Scan for the cell matching the given text and deliver its (X, Y) coordinate at center. 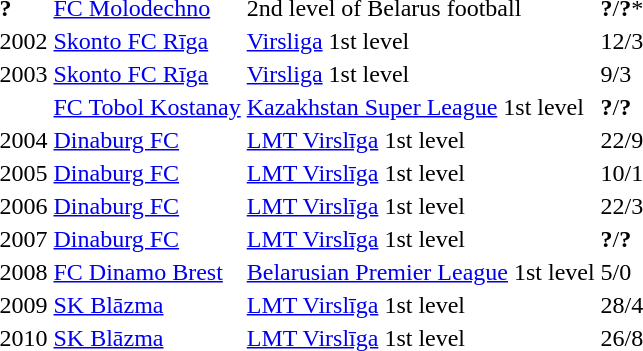
Kazakhstan Super League 1st level (420, 107)
Belarusian Premier League 1st level (420, 272)
SK Blāzma (147, 305)
FC Dinamo Brest (147, 272)
FC Tobol Kostanay (147, 107)
